Extract the (x, y) coordinate from the center of the cell holding the provided text.  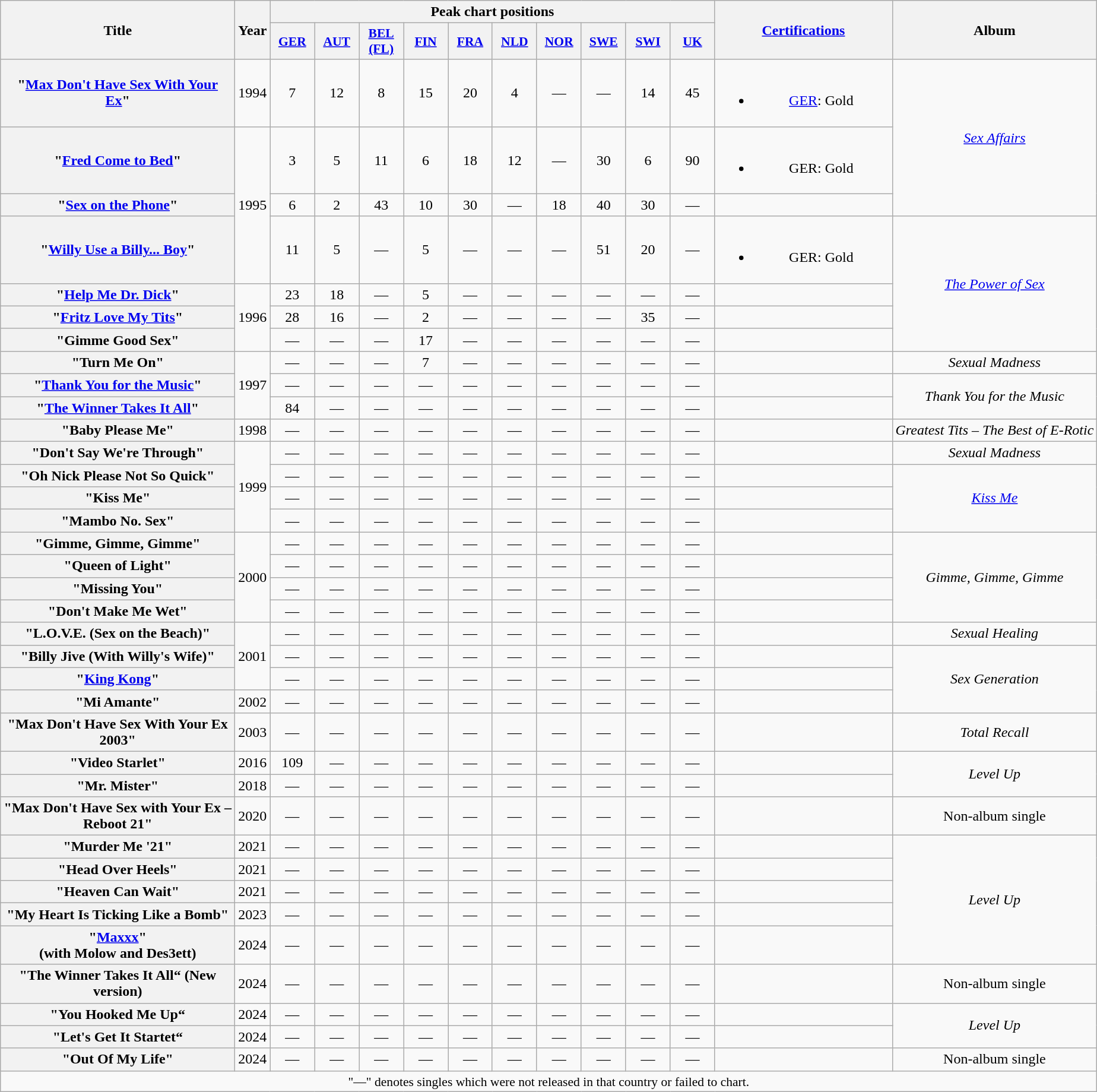
BEL (FL) (381, 42)
Certifications (804, 30)
Sexual Healing (995, 634)
"My Heart Is Ticking Like a Bomb" (118, 914)
"Max Don't Have Sex With Your Ex" (118, 93)
1995 (253, 205)
23 (292, 295)
Sex Generation (995, 679)
"The Winner Takes It All" (118, 408)
14 (648, 93)
"Video Starlet" (118, 762)
"Maxxx"(with Molow and Des3ett) (118, 945)
"You Hooked Me Up“ (118, 1014)
43 (381, 205)
SWI (648, 42)
Title (118, 30)
2020 (253, 816)
"Queen of Light" (118, 566)
"Don't Make Me Wet" (118, 611)
"Mi Amante" (118, 701)
"King Kong" (118, 679)
"L.O.V.E. (Sex on the Beach)" (118, 634)
"Max Don't Have Sex with Your Ex – Reboot 21" (118, 816)
Greatest Tits – The Best of E-Rotic (995, 431)
2003 (253, 732)
Thank You for the Music (995, 396)
2000 (253, 577)
UK (692, 42)
1999 (253, 487)
"The Winner Takes It All“ (New version) (118, 983)
"Oh Nick Please Not So Quick" (118, 476)
FRA (470, 42)
NOR (559, 42)
1996 (253, 317)
2002 (253, 701)
"Don't Say We're Through" (118, 453)
SWE (603, 42)
GER (292, 42)
NLD (514, 42)
40 (603, 205)
"Murder Me '21" (118, 847)
90 (692, 160)
"Mambo No. Sex" (118, 521)
28 (292, 317)
15 (426, 93)
"Gimme, Gimme, Gimme" (118, 543)
"Let's Get It Startet“ (118, 1037)
"Fred Come to Bed" (118, 160)
Total Recall (995, 732)
"Heaven Can Wait" (118, 892)
Kiss Me (995, 498)
1994 (253, 93)
"—" denotes singles which were not released in that country or failed to chart. (548, 1081)
4 (514, 93)
"Willy Use a Billy... Boy" (118, 249)
AUT (337, 42)
"Fritz Love My Tits" (118, 317)
2001 (253, 656)
"Help Me Dr. Dick" (118, 295)
2018 (253, 786)
1997 (253, 385)
"Gimme Good Sex" (118, 340)
"Billy Jive (With Willy's Wife)" (118, 656)
FIN (426, 42)
17 (426, 340)
"Mr. Mister" (118, 786)
"Kiss Me" (118, 498)
"Sex on the Phone" (118, 205)
"Max Don't Have Sex With Your Ex 2003" (118, 732)
3 (292, 160)
"Head Over Heels" (118, 869)
45 (692, 93)
Year (253, 30)
16 (337, 317)
2016 (253, 762)
Peak chart positions (493, 12)
"Baby Please Me" (118, 431)
"Thank You for the Music" (118, 385)
8 (381, 93)
51 (603, 249)
The Power of Sex (995, 284)
10 (426, 205)
"Turn Me On" (118, 362)
84 (292, 408)
109 (292, 762)
Album (995, 30)
"Out Of My Life" (118, 1059)
Sex Affairs (995, 138)
2023 (253, 914)
1998 (253, 431)
"Missing You" (118, 588)
Gimme, Gimme, Gimme (995, 577)
35 (648, 317)
